Capture the cell that displays the provided text and extract its (X, Y) central coordinate. 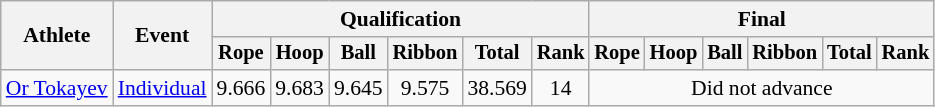
9.645 (358, 88)
9.666 (242, 88)
Qualification (401, 19)
Or Tokayev (57, 88)
Final (762, 19)
Did not advance (762, 88)
38.569 (496, 88)
9.575 (426, 88)
9.683 (300, 88)
Athlete (57, 36)
Individual (162, 88)
14 (561, 88)
Event (162, 36)
